Return (x, y) of the center of cell containing provided text 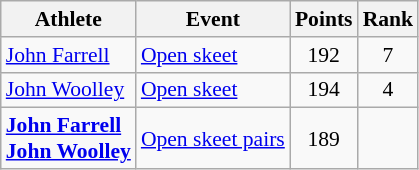
7 (388, 55)
192 (324, 55)
John FarrellJohn Woolley (68, 138)
194 (324, 90)
Rank (388, 19)
Athlete (68, 19)
Event (213, 19)
Points (324, 19)
John Farrell (68, 55)
John Woolley (68, 90)
4 (388, 90)
Open skeet pairs (213, 138)
189 (324, 138)
